Return the [x, y] coordinate for the center point of the cell that contains the specified text.  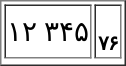
۷۶ [108, 31]
۱۲ ۳۴۵ [48, 31]
